Find where the given text appears and provide that cell's center as (x, y) coordinate. 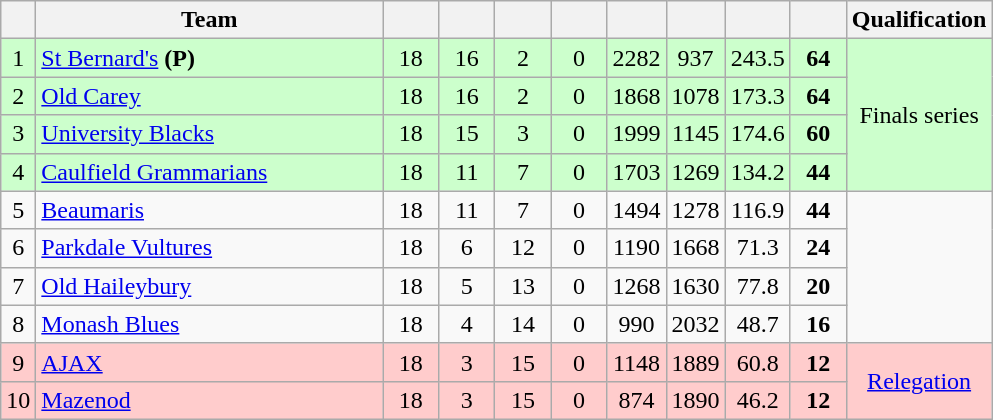
1630 (696, 286)
937 (696, 58)
University Blacks (210, 134)
Caulfield Grammarians (210, 172)
77.8 (758, 286)
Old Carey (210, 96)
Old Haileybury (210, 286)
60.8 (758, 362)
2282 (636, 58)
174.6 (758, 134)
Qualification (919, 20)
Team (210, 20)
1078 (696, 96)
990 (636, 324)
71.3 (758, 248)
Mazenod (210, 400)
1269 (696, 172)
874 (636, 400)
1668 (696, 248)
13 (523, 286)
Beaumaris (210, 210)
1 (18, 58)
1145 (696, 134)
10 (18, 400)
9 (18, 362)
24 (818, 248)
AJAX (210, 362)
1148 (636, 362)
14 (523, 324)
173.3 (758, 96)
48.7 (758, 324)
1889 (696, 362)
20 (818, 286)
1190 (636, 248)
2032 (696, 324)
60 (818, 134)
Finals series (919, 115)
Monash Blues (210, 324)
134.2 (758, 172)
1278 (696, 210)
1868 (636, 96)
Parkdale Vultures (210, 248)
1494 (636, 210)
Relegation (919, 381)
8 (18, 324)
St Bernard's (P) (210, 58)
1999 (636, 134)
243.5 (758, 58)
1268 (636, 286)
46.2 (758, 400)
1703 (636, 172)
1890 (696, 400)
116.9 (758, 210)
